From the cell containing the given text, extract its center point as (X, Y) coordinate. 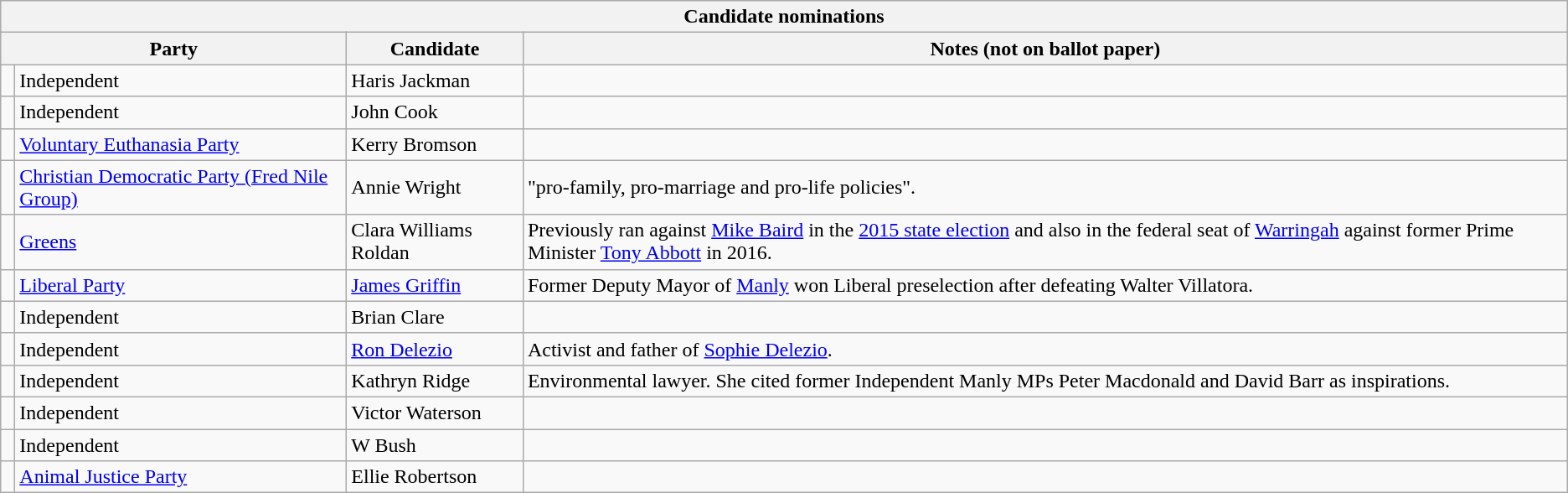
"pro-family, pro-marriage and pro-life policies". (1045, 188)
Haris Jackman (436, 80)
Kathryn Ridge (436, 381)
Party (174, 49)
James Griffin (436, 285)
Notes (not on ballot paper) (1045, 49)
W Bush (436, 445)
Annie Wright (436, 188)
Environmental lawyer. She cited former Independent Manly MPs Peter Macdonald and David Barr as inspirations. (1045, 381)
Liberal Party (181, 285)
Candidate nominations (784, 17)
Kerry Bromson (436, 144)
Greens (181, 241)
Victor Waterson (436, 413)
Ellie Robertson (436, 477)
Animal Justice Party (181, 477)
Christian Democratic Party (Fred Nile Group) (181, 188)
Candidate (436, 49)
John Cook (436, 112)
Former Deputy Mayor of Manly won Liberal preselection after defeating Walter Villatora. (1045, 285)
Brian Clare (436, 317)
Voluntary Euthanasia Party (181, 144)
Clara Williams Roldan (436, 241)
Ron Delezio (436, 349)
Activist and father of Sophie Delezio. (1045, 349)
